Return the (x, y) coordinate for the center point of the cell that contains the specified text.  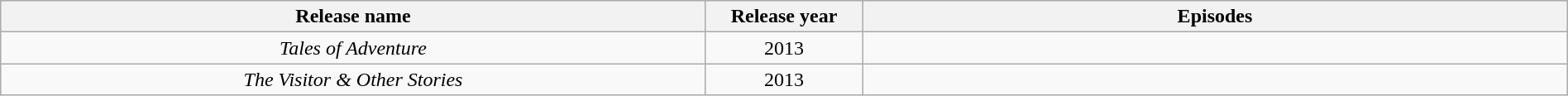
Tales of Adventure (354, 48)
Release year (784, 17)
Release name (354, 17)
Episodes (1216, 17)
The Visitor & Other Stories (354, 79)
